For the text-containing cell, return its midpoint in (X, Y) coordinate format. 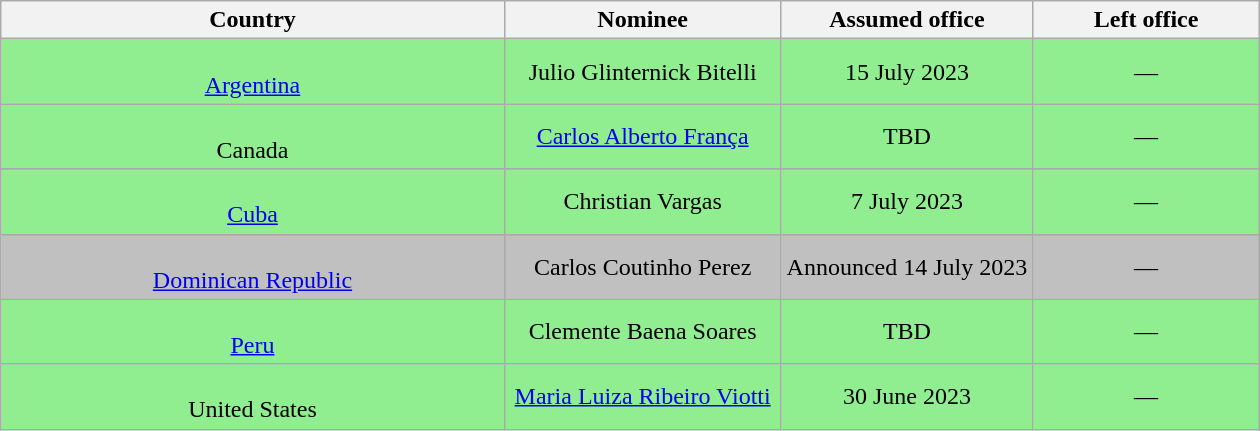
Country (252, 20)
Carlos Coutinho Perez (642, 266)
Canada (252, 136)
Maria Luiza Ribeiro Viotti (642, 396)
Assumed office (907, 20)
7 July 2023 (907, 202)
Announced 14 July 2023 (907, 266)
Argentina (252, 72)
15 July 2023 (907, 72)
Nominee (642, 20)
Clemente Baena Soares (642, 332)
Christian Vargas (642, 202)
United States (252, 396)
Dominican Republic (252, 266)
Julio Glinternick Bitelli (642, 72)
Peru (252, 332)
Cuba (252, 202)
Carlos Alberto França (642, 136)
Left office (1146, 20)
30 June 2023 (907, 396)
